Detect which cell encompasses the target text, then output its (X, Y) center coordinate. 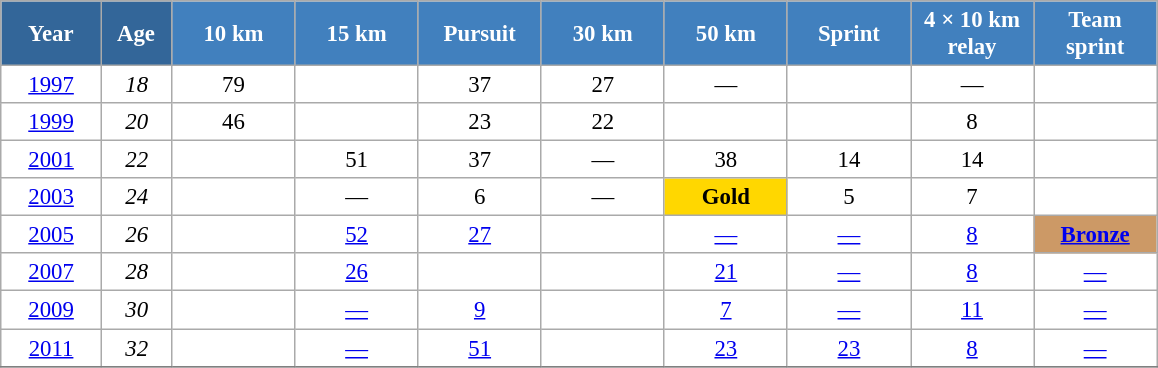
4 × 10 km relay (972, 34)
2011 (52, 348)
46 (234, 122)
24 (136, 197)
28 (136, 273)
30 (136, 310)
Pursuit (480, 34)
2001 (52, 160)
2007 (52, 273)
38 (726, 160)
2009 (52, 310)
Bronze (1096, 235)
2003 (52, 197)
1999 (52, 122)
11 (972, 310)
Gold (726, 197)
10 km (234, 34)
Team sprint (1096, 34)
20 (136, 122)
6 (480, 197)
Age (136, 34)
30 km (602, 34)
52 (356, 235)
Sprint (848, 34)
1997 (52, 85)
9 (480, 310)
79 (234, 85)
21 (726, 273)
Year (52, 34)
32 (136, 348)
50 km (726, 34)
2005 (52, 235)
18 (136, 85)
5 (848, 197)
15 km (356, 34)
